Return the [X, Y] coordinate for the center point of the cell that contains the specified text.  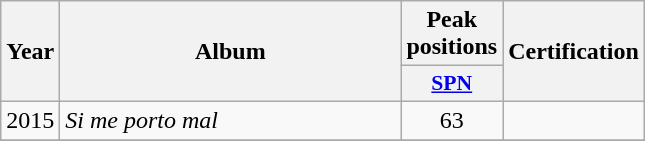
Si me porto mal [230, 120]
SPN [452, 84]
2015 [30, 120]
Peak positions [452, 34]
Certification [574, 52]
63 [452, 120]
Album [230, 52]
Year [30, 52]
